Scan for the cell matching the given text and deliver its [x, y] coordinate at center. 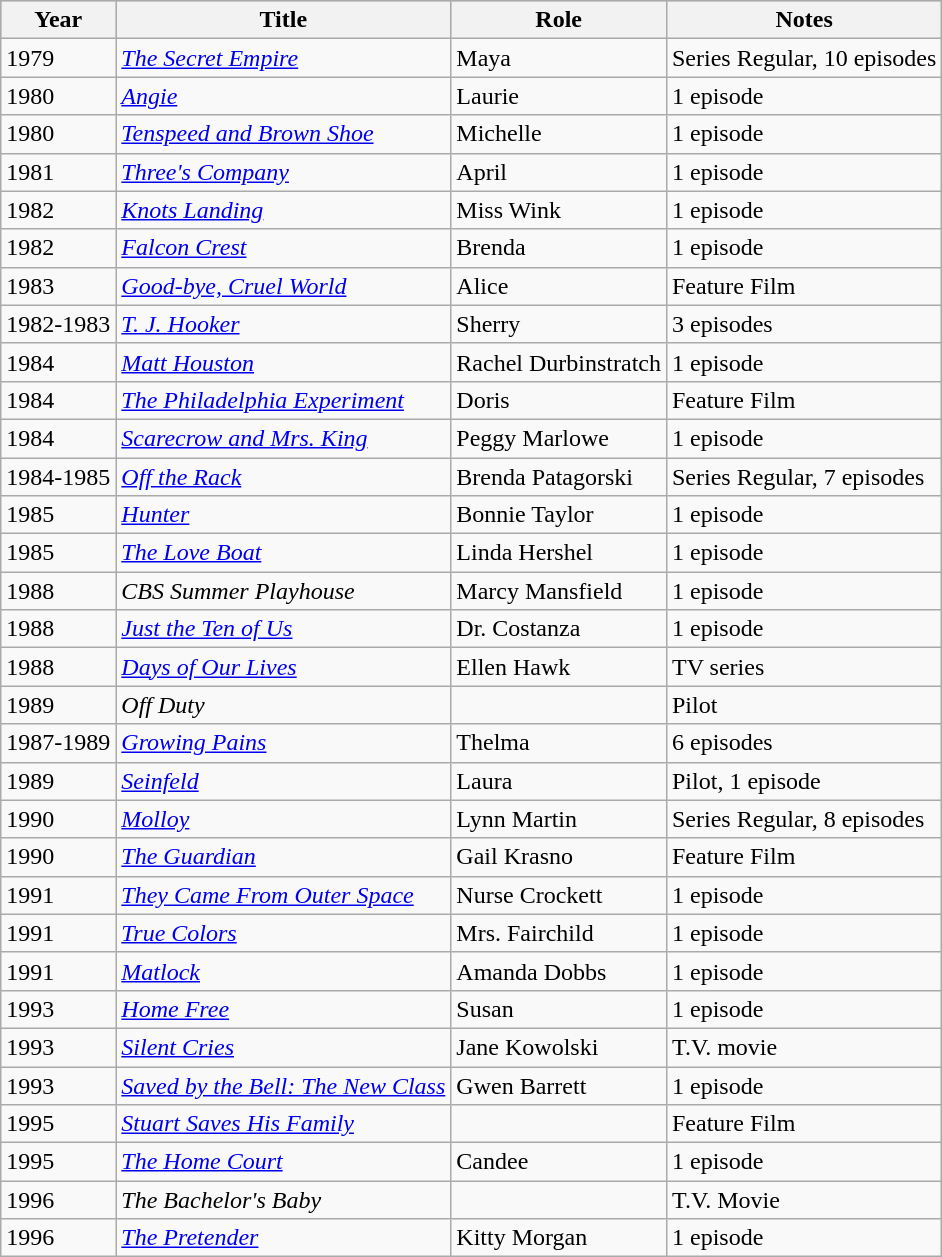
Miss Wink [559, 210]
Laurie [559, 96]
The Home Court [284, 1162]
1984-1985 [58, 477]
3 episodes [804, 324]
Rachel Durbinstratch [559, 362]
T.V. Movie [804, 1200]
The Bachelor's Baby [284, 1200]
They Came From Outer Space [284, 895]
Matt Houston [284, 362]
Alice [559, 286]
Doris [559, 400]
Falcon Crest [284, 248]
Ellen Hawk [559, 667]
TV series [804, 667]
Angie [284, 96]
Sherry [559, 324]
Good-bye, Cruel World [284, 286]
Dr. Costanza [559, 629]
1983 [58, 286]
Home Free [284, 1009]
Gail Krasno [559, 857]
True Colors [284, 933]
1982-1983 [58, 324]
Saved by the Bell: The New Class [284, 1085]
Series Regular, 8 episodes [804, 819]
Thelma [559, 743]
Title [284, 20]
Scarecrow and Mrs. King [284, 438]
Kitty Morgan [559, 1238]
Stuart Saves His Family [284, 1124]
Knots Landing [284, 210]
Three's Company [284, 172]
Bonnie Taylor [559, 515]
Molloy [284, 819]
Just the Ten of Us [284, 629]
T. J. Hooker [284, 324]
The Love Boat [284, 553]
6 episodes [804, 743]
Tenspeed and Brown Shoe [284, 134]
Linda Hershel [559, 553]
Series Regular, 7 episodes [804, 477]
Growing Pains [284, 743]
Year [58, 20]
Series Regular, 10 episodes [804, 58]
Mrs. Fairchild [559, 933]
1979 [58, 58]
Silent Cries [284, 1047]
Matlock [284, 971]
Days of Our Lives [284, 667]
Laura [559, 781]
1981 [58, 172]
Seinfeld [284, 781]
T.V. movie [804, 1047]
Pilot, 1 episode [804, 781]
Off the Rack [284, 477]
The Secret Empire [284, 58]
Role [559, 20]
Lynn Martin [559, 819]
Susan [559, 1009]
Brenda [559, 248]
Peggy Marlowe [559, 438]
Jane Kowolski [559, 1047]
Maya [559, 58]
Off Duty [284, 705]
Gwen Barrett [559, 1085]
The Guardian [284, 857]
Michelle [559, 134]
April [559, 172]
CBS Summer Playhouse [284, 591]
Amanda Dobbs [559, 971]
Nurse Crockett [559, 895]
Marcy Mansfield [559, 591]
Hunter [284, 515]
The Philadelphia Experiment [284, 400]
1987-1989 [58, 743]
The Pretender [284, 1238]
Notes [804, 20]
Candee [559, 1162]
Pilot [804, 705]
Brenda Patagorski [559, 477]
